Locate the cell with the specified text and output its [x, y] center coordinate. 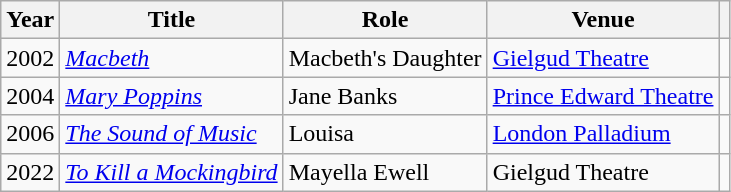
2004 [30, 96]
The Sound of Music [172, 134]
Title [172, 20]
London Palladium [603, 134]
To Kill a Mockingbird [172, 172]
2002 [30, 58]
Venue [603, 20]
Macbeth [172, 58]
2006 [30, 134]
Macbeth's Daughter [385, 58]
Mary Poppins [172, 96]
Mayella Ewell [385, 172]
Role [385, 20]
Jane Banks [385, 96]
2022 [30, 172]
Year [30, 20]
Louisa [385, 134]
Prince Edward Theatre [603, 96]
